Search for the cell housing the specified text and yield its (x, y) center coordinate. 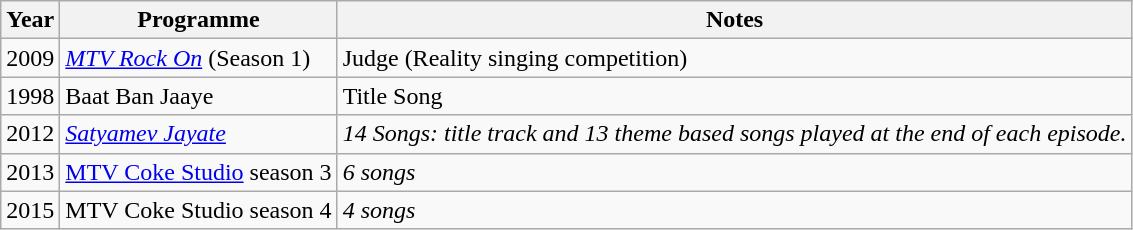
Baat Ban Jaaye (198, 96)
2009 (30, 58)
2013 (30, 172)
MTV Coke Studio season 4 (198, 210)
MTV Coke Studio season 3 (198, 172)
6 songs (734, 172)
14 Songs: title track and 13 theme based songs played at the end of each episode. (734, 134)
Judge (Reality singing competition) (734, 58)
Satyamev Jayate (198, 134)
1998 (30, 96)
Title Song (734, 96)
Programme (198, 20)
2012 (30, 134)
Notes (734, 20)
2015 (30, 210)
MTV Rock On (Season 1) (198, 58)
Year (30, 20)
4 songs (734, 210)
